Capture the cell that displays the provided text and extract its [X, Y] central coordinate. 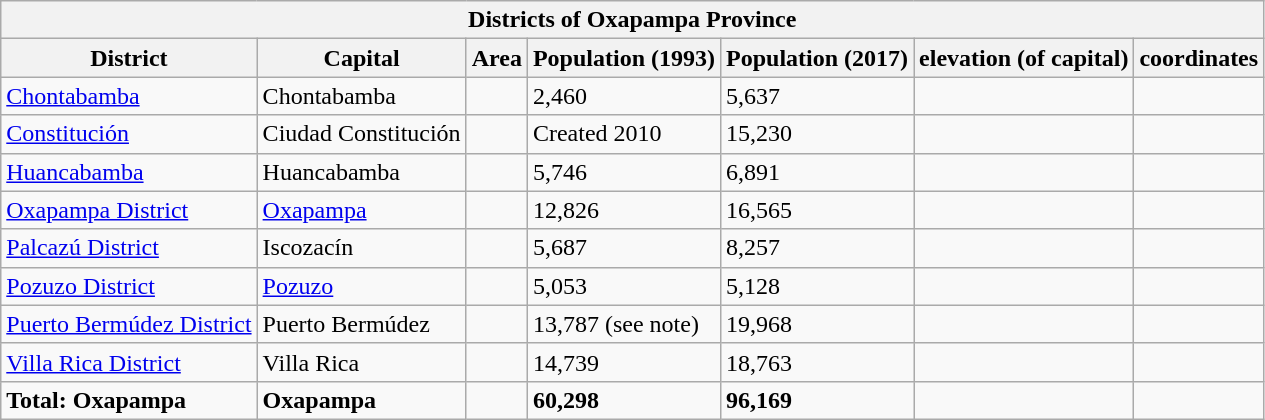
60,298 [624, 400]
Population (1993) [624, 58]
coordinates [1199, 58]
Pozuzo District [129, 286]
2,460 [624, 96]
Constitución [129, 134]
6,891 [816, 172]
Capital [362, 58]
18,763 [816, 362]
5,746 [624, 172]
Puerto Bermúdez District [129, 324]
5,687 [624, 248]
Districts of Oxapampa Province [632, 20]
5,637 [816, 96]
5,128 [816, 286]
Oxapampa District [129, 210]
District [129, 58]
Iscozacín [362, 248]
elevation (of capital) [1024, 58]
Villa Rica [362, 362]
Pozuzo [362, 286]
Population (2017) [816, 58]
Ciudad Constitución [362, 134]
5,053 [624, 286]
Created 2010 [624, 134]
Area [496, 58]
8,257 [816, 248]
14,739 [624, 362]
96,169 [816, 400]
16,565 [816, 210]
12,826 [624, 210]
15,230 [816, 134]
13,787 (see note) [624, 324]
Puerto Bermúdez [362, 324]
Villa Rica District [129, 362]
Palcazú District [129, 248]
Total: Oxapampa [129, 400]
19,968 [816, 324]
